Capture the cell that displays the provided text and extract its (X, Y) central coordinate. 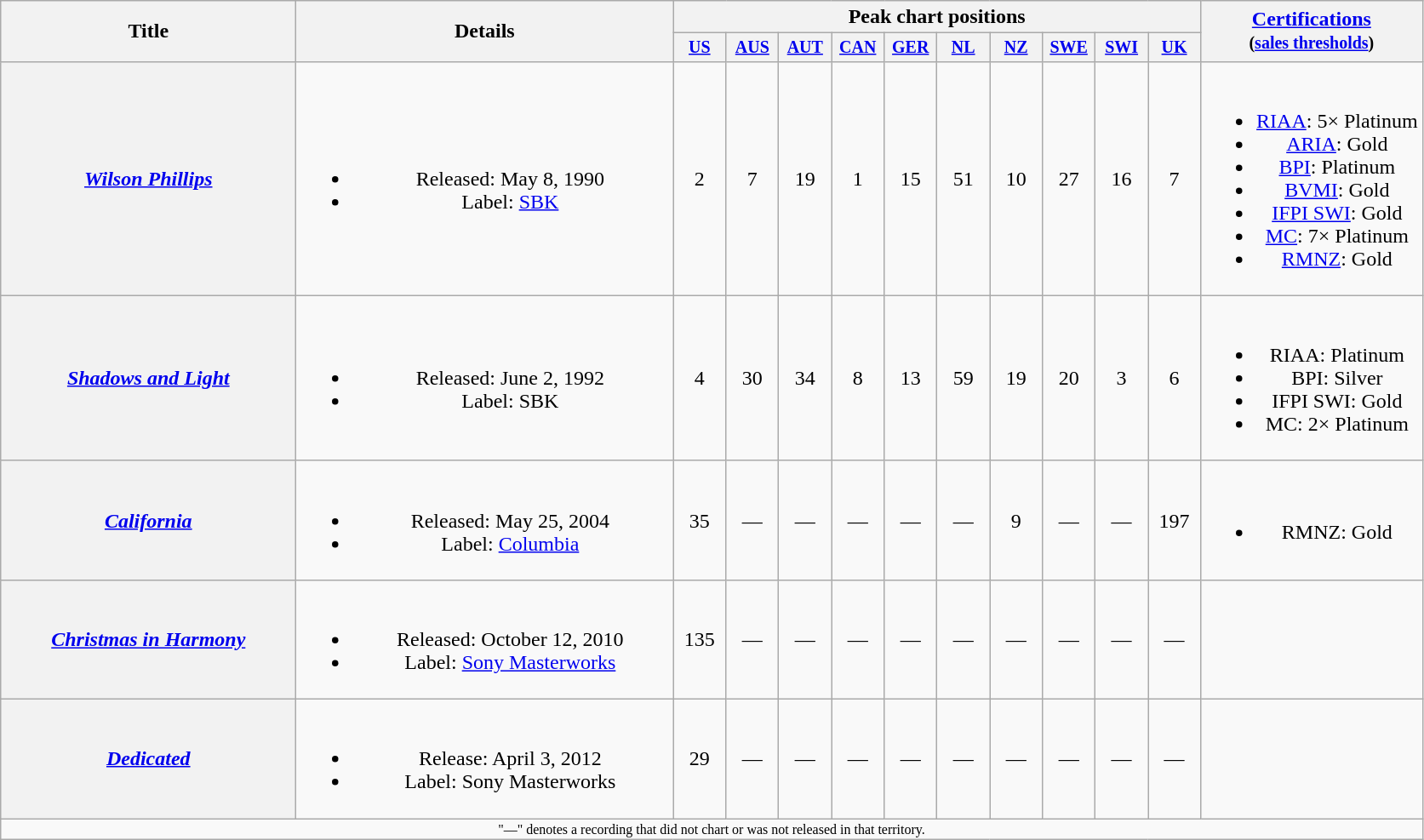
2 (700, 179)
Wilson Phillips (148, 179)
8 (858, 378)
SWI (1122, 48)
GER (911, 48)
Released: May 8, 1990Label: SBK (485, 179)
Shadows and Light (148, 378)
34 (805, 378)
Christmas in Harmony (148, 639)
Released: October 12, 2010Label: Sony Masterworks (485, 639)
UK (1175, 48)
35 (700, 520)
Released: June 2, 1992Label: SBK (485, 378)
9 (1016, 520)
AUS (752, 48)
6 (1175, 378)
59 (964, 378)
Dedicated (148, 759)
197 (1175, 520)
30 (752, 378)
Title (148, 31)
3 (1122, 378)
NZ (1016, 48)
20 (1069, 378)
California (148, 520)
"—" denotes a recording that did not chart or was not released in that territory. (712, 829)
10 (1016, 179)
Details (485, 31)
1 (858, 179)
Peak chart positions (937, 17)
4 (700, 378)
Release: April 3, 2012Label: Sony Masterworks (485, 759)
CAN (858, 48)
Certifications(sales thresholds) (1312, 31)
US (700, 48)
13 (911, 378)
AUT (805, 48)
15 (911, 179)
RMNZ: Gold (1312, 520)
RIAA: PlatinumBPI: SilverIFPI SWI: GoldMC: 2× Platinum (1312, 378)
29 (700, 759)
NL (964, 48)
135 (700, 639)
RIAA: 5× PlatinumARIA: GoldBPI: PlatinumBVMI: GoldIFPI SWI: GoldMC: 7× PlatinumRMNZ: Gold (1312, 179)
51 (964, 179)
SWE (1069, 48)
Released: May 25, 2004Label: Columbia (485, 520)
27 (1069, 179)
16 (1122, 179)
